Return [x, y] of the center of cell containing provided text 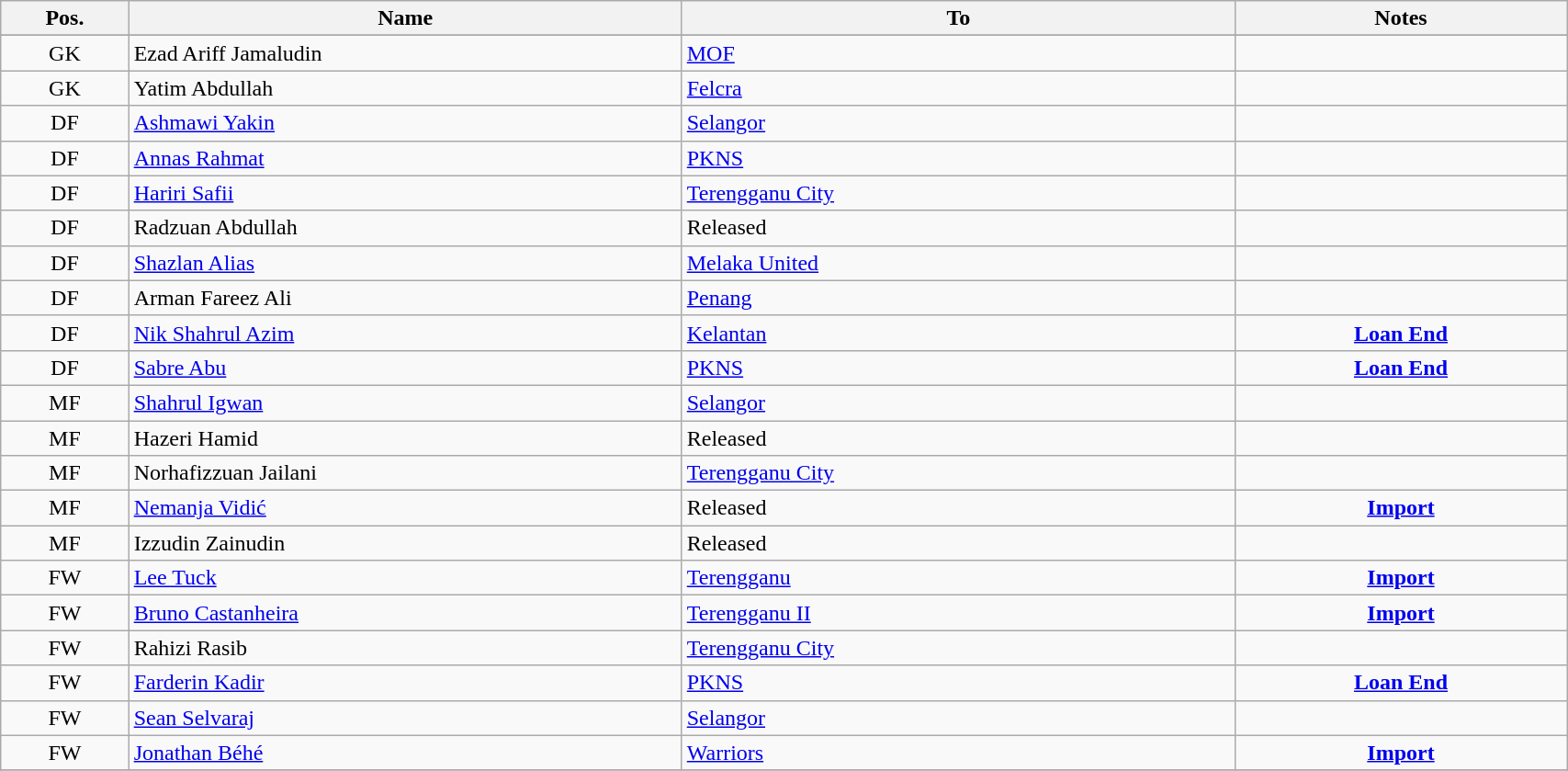
Radzuan Abdullah [405, 228]
Rahizi Rasib [405, 648]
Ashmawi Yakin [405, 123]
Warriors [958, 753]
Lee Tuck [405, 578]
Annas Rahmat [405, 158]
Sean Selvaraj [405, 718]
Yatim Abdullah [405, 88]
Terengganu [958, 578]
Jonathan Béhé [405, 753]
Notes [1400, 18]
Felcra [958, 88]
Shazlan Alias [405, 263]
Pos. [64, 18]
Penang [958, 298]
Hariri Safii [405, 193]
Bruno Castanheira [405, 613]
Shahrul Igwan [405, 403]
Nik Shahrul Azim [405, 333]
Ezad Ariff Jamaludin [405, 53]
Izzudin Zainudin [405, 543]
Name [405, 18]
Nemanja Vidić [405, 508]
Norhafizzuan Jailani [405, 473]
Farderin Kadir [405, 683]
Melaka United [958, 263]
Arman Fareez Ali [405, 298]
Terengganu II [958, 613]
Kelantan [958, 333]
Hazeri Hamid [405, 438]
Sabre Abu [405, 368]
To [958, 18]
MOF [958, 53]
